Identify which cell holds the provided text, then report its [x, y] central coordinate. 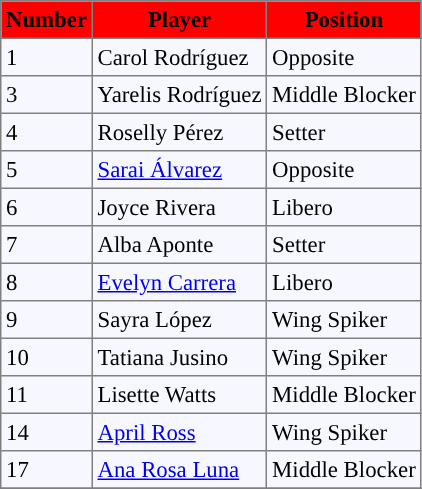
Tatiana Jusino [180, 357]
8 [47, 282]
4 [47, 132]
Joyce Rivera [180, 207]
3 [47, 95]
April Ross [180, 432]
Sayra López [180, 320]
9 [47, 320]
10 [47, 357]
7 [47, 245]
Evelyn Carrera [180, 282]
Lisette Watts [180, 395]
6 [47, 207]
5 [47, 170]
Yarelis Rodríguez [180, 95]
Carol Rodríguez [180, 57]
Ana Rosa Luna [180, 470]
Roselly Pérez [180, 132]
11 [47, 395]
17 [47, 470]
1 [47, 57]
Number [47, 20]
14 [47, 432]
Alba Aponte [180, 245]
Player [180, 20]
Sarai Álvarez [180, 170]
Position [344, 20]
